Determine the [X, Y] coordinate at the center of the cell enclosing the given text.  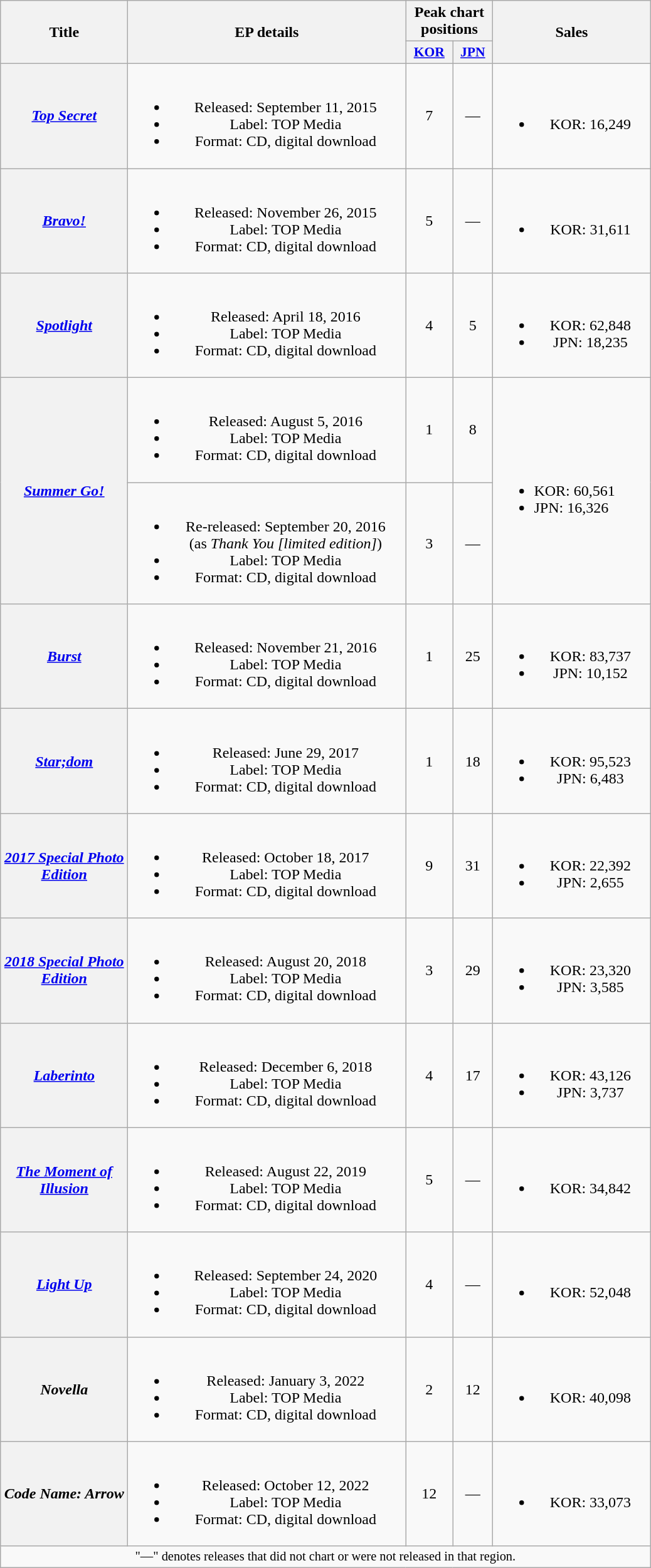
KOR: 40,098 [572, 1389]
"—" denotes releases that did not chart or were not released in that region. [325, 1557]
Re-released: September 20, 2016 (as Thank You [limited edition])Label: TOP MediaFormat: CD, digital download [267, 543]
17 [473, 1075]
Released: November 21, 2016Label: TOP MediaFormat: CD, digital download [267, 657]
KOR: 31,611 [572, 221]
2018 Special Photo Edition [64, 970]
KOR: 83,737JPN: 10,152 [572, 657]
18 [473, 761]
7 [429, 115]
Released: October 12, 2022Label: TOP MediaFormat: CD, digital download [267, 1494]
Code Name: Arrow [64, 1494]
2 [429, 1389]
Peak chart positions [449, 21]
KOR: 23,320JPN: 3,585 [572, 970]
Title [64, 33]
Star;dom [64, 761]
Released: September 24, 2020Label: TOP MediaFormat: CD, digital download [267, 1285]
Summer Go! [64, 491]
31 [473, 866]
Released: June 29, 2017Label: TOP MediaFormat: CD, digital download [267, 761]
JPN [473, 53]
KOR: 16,249 [572, 115]
25 [473, 657]
8 [473, 430]
KOR: 95,523JPN: 6,483 [572, 761]
KOR: 62,848JPN: 18,235 [572, 326]
EP details [267, 33]
Sales [572, 33]
Burst [64, 657]
Bravo! [64, 221]
9 [429, 866]
Laberinto [64, 1075]
Released: November 26, 2015Label: TOP MediaFormat: CD, digital download [267, 221]
The Moment of Illusion [64, 1179]
KOR: 34,842 [572, 1179]
Novella [64, 1389]
KOR: 33,073 [572, 1494]
Released: December 6, 2018Label: TOP MediaFormat: CD, digital download [267, 1075]
Spotlight [64, 326]
Released: September 11, 2015Label: TOP MediaFormat: CD, digital download [267, 115]
Light Up [64, 1285]
KOR: 43,126JPN: 3,737 [572, 1075]
29 [473, 970]
KOR: 52,048 [572, 1285]
Released: August 22, 2019Label: TOP MediaFormat: CD, digital download [267, 1179]
Released: April 18, 2016Label: TOP MediaFormat: CD, digital download [267, 326]
KOR [429, 53]
Top Secret [64, 115]
KOR: 22,392JPN: 2,655 [572, 866]
2017 Special Photo Edition [64, 866]
Released: January 3, 2022Label: TOP MediaFormat: CD, digital download [267, 1389]
Released: October 18, 2017Label: TOP MediaFormat: CD, digital download [267, 866]
Released: August 5, 2016Label: TOP MediaFormat: CD, digital download [267, 430]
Released: August 20, 2018Label: TOP MediaFormat: CD, digital download [267, 970]
KOR: 60,561JPN: 16,326 [572, 491]
